Scan for the cell matching the given text and deliver its (X, Y) coordinate at center. 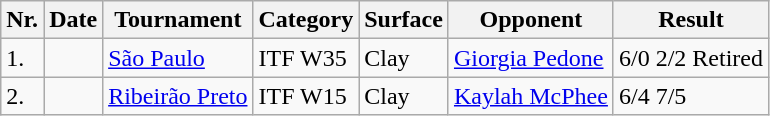
6/0 2/2 Retired (690, 58)
Result (690, 20)
Kaylah McPhee (530, 96)
Nr. (22, 20)
Giorgia Pedone (530, 58)
São Paulo (178, 58)
Date (74, 20)
1. (22, 58)
Tournament (178, 20)
Surface (404, 20)
ITF W35 (306, 58)
6/4 7/5 (690, 96)
2. (22, 96)
ITF W15 (306, 96)
Ribeirão Preto (178, 96)
Opponent (530, 20)
Category (306, 20)
